From the cell containing the given text, extract its center point as [x, y] coordinate. 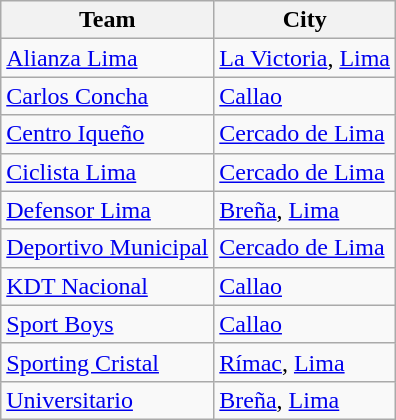
Carlos Concha [108, 96]
Team [108, 20]
Rímac, Lima [305, 362]
Sporting Cristal [108, 362]
Deportivo Municipal [108, 248]
City [305, 20]
La Victoria, Lima [305, 58]
Defensor Lima [108, 210]
Sport Boys [108, 324]
KDT Nacional [108, 286]
Centro Iqueño [108, 134]
Ciclista Lima [108, 172]
Universitario [108, 400]
Alianza Lima [108, 58]
